Extract the (X, Y) coordinate from the center of the cell holding the provided text.  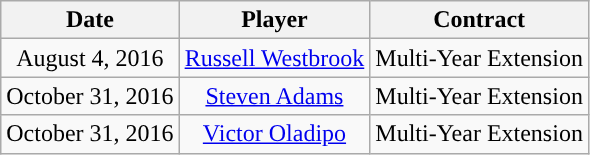
Steven Adams (274, 96)
Contract (480, 20)
Victor Oladipo (274, 134)
August 4, 2016 (90, 58)
Russell Westbrook (274, 58)
Player (274, 20)
Date (90, 20)
